Detect which cell encompasses the target text, then output its (x, y) center coordinate. 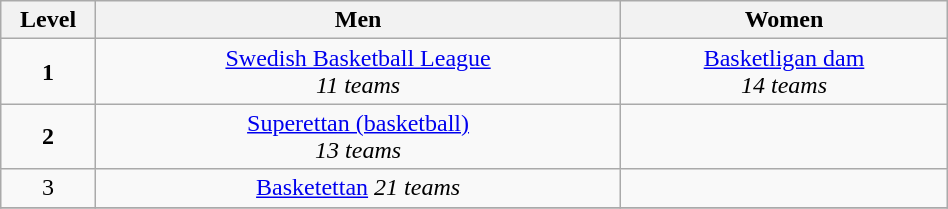
1 (48, 72)
Women (784, 20)
Basketligan dam14 teams (784, 72)
Swedish Basketball League11 teams (358, 72)
Level (48, 20)
Basketettan 21 teams (358, 188)
2 (48, 136)
Superettan (basketball)13 teams (358, 136)
3 (48, 188)
Men (358, 20)
